Find where the given text appears and provide that cell's center as [x, y] coordinate. 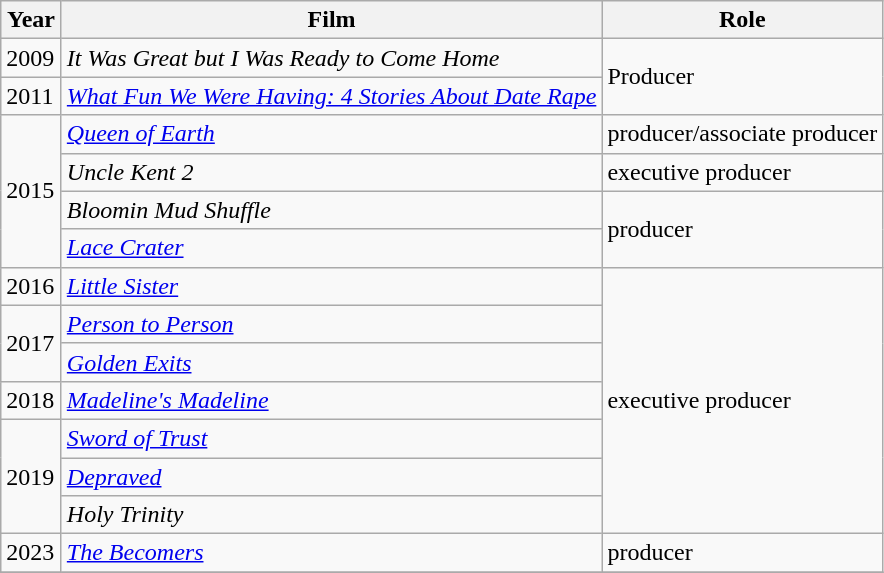
Year [32, 20]
Little Sister [332, 286]
producer/associate producer [742, 134]
Madeline's Madeline [332, 400]
2015 [32, 191]
2011 [32, 96]
It Was Great but I Was Ready to Come Home [332, 58]
Holy Trinity [332, 515]
Person to Person [332, 324]
Queen of Earth [332, 134]
Uncle Kent 2 [332, 172]
2018 [32, 400]
Golden Exits [332, 362]
2019 [32, 476]
2009 [32, 58]
Producer [742, 77]
2023 [32, 553]
Role [742, 20]
Film [332, 20]
The Becomers [332, 553]
Sword of Trust [332, 438]
Bloomin Mud Shuffle [332, 210]
What Fun We Were Having: 4 Stories About Date Rape [332, 96]
Depraved [332, 477]
2016 [32, 286]
2017 [32, 343]
Lace Crater [332, 248]
